Determine the [x, y] coordinate at the center of the cell enclosing the given text.  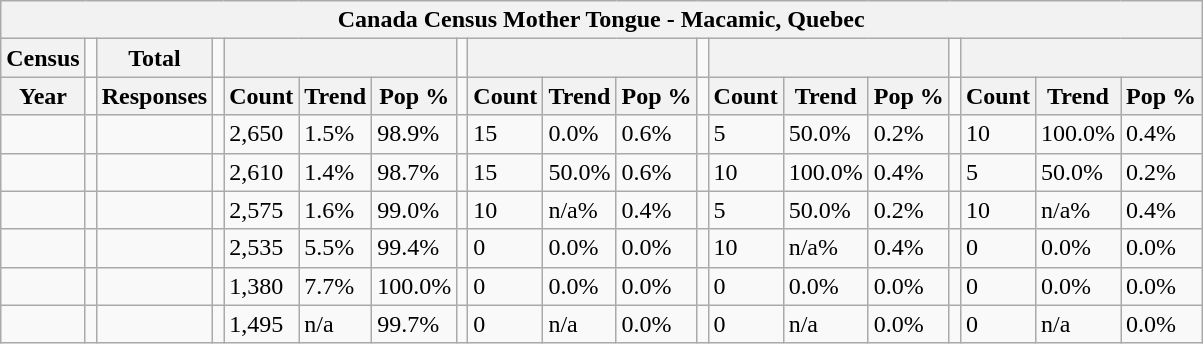
7.7% [336, 286]
2,575 [262, 210]
1.6% [336, 210]
Canada Census Mother Tongue - Macamic, Quebec [602, 20]
2,535 [262, 248]
1.5% [336, 134]
98.7% [414, 172]
Year [43, 96]
2,650 [262, 134]
1.4% [336, 172]
Responses [154, 96]
99.0% [414, 210]
Census [43, 58]
98.9% [414, 134]
1,495 [262, 324]
2,610 [262, 172]
99.4% [414, 248]
99.7% [414, 324]
Total [154, 58]
5.5% [336, 248]
1,380 [262, 286]
